Search for the cell housing the specified text and yield its [X, Y] center coordinate. 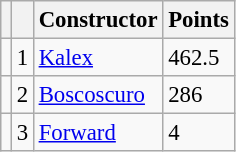
4 [198, 133]
Points [198, 20]
Boscoscuro [98, 95]
Forward [98, 133]
2 [22, 95]
286 [198, 95]
Constructor [98, 20]
Kalex [98, 58]
1 [22, 58]
3 [22, 133]
462.5 [198, 58]
